Scan for the cell matching the given text and deliver its [x, y] coordinate at center. 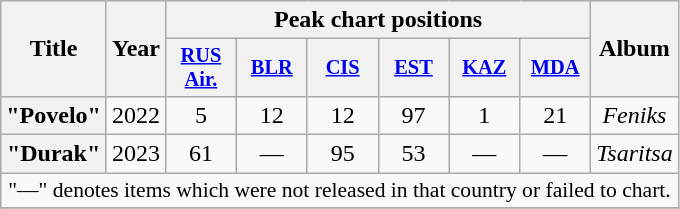
KAZ [484, 68]
Peak chart positions [378, 20]
2023 [136, 154]
2022 [136, 115]
"—" denotes items which were not released in that country or failed to chart. [340, 191]
5 [202, 115]
"Durak" [54, 154]
97 [414, 115]
Feniks [635, 115]
CIS [342, 68]
RUSAir. [202, 68]
EST [414, 68]
Tsaritsa [635, 154]
MDA [556, 68]
1 [484, 115]
53 [414, 154]
"Povelo" [54, 115]
BLR [272, 68]
95 [342, 154]
Album [635, 49]
21 [556, 115]
61 [202, 154]
Title [54, 49]
Year [136, 49]
